Identify which cell holds the provided text, then report its [X, Y] central coordinate. 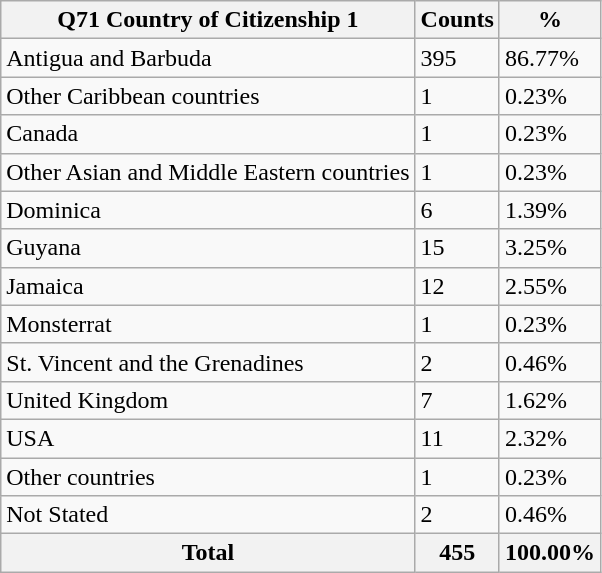
86.77% [550, 58]
Antigua and Barbuda [208, 58]
Monsterrat [208, 324]
Canada [208, 134]
6 [457, 210]
395 [457, 58]
Total [208, 553]
2.32% [550, 438]
Other Asian and Middle Eastern countries [208, 172]
Q71 Country of Citizenship 1 [208, 20]
Not Stated [208, 515]
Jamaica [208, 286]
Guyana [208, 248]
12 [457, 286]
1.62% [550, 400]
Other countries [208, 477]
Dominica [208, 210]
2.55% [550, 286]
% [550, 20]
11 [457, 438]
455 [457, 553]
15 [457, 248]
USA [208, 438]
7 [457, 400]
United Kingdom [208, 400]
Other Caribbean countries [208, 96]
1.39% [550, 210]
3.25% [550, 248]
Counts [457, 20]
St. Vincent and the Grenadines [208, 362]
100.00% [550, 553]
